Scan for the cell matching the given text and deliver its (X, Y) coordinate at center. 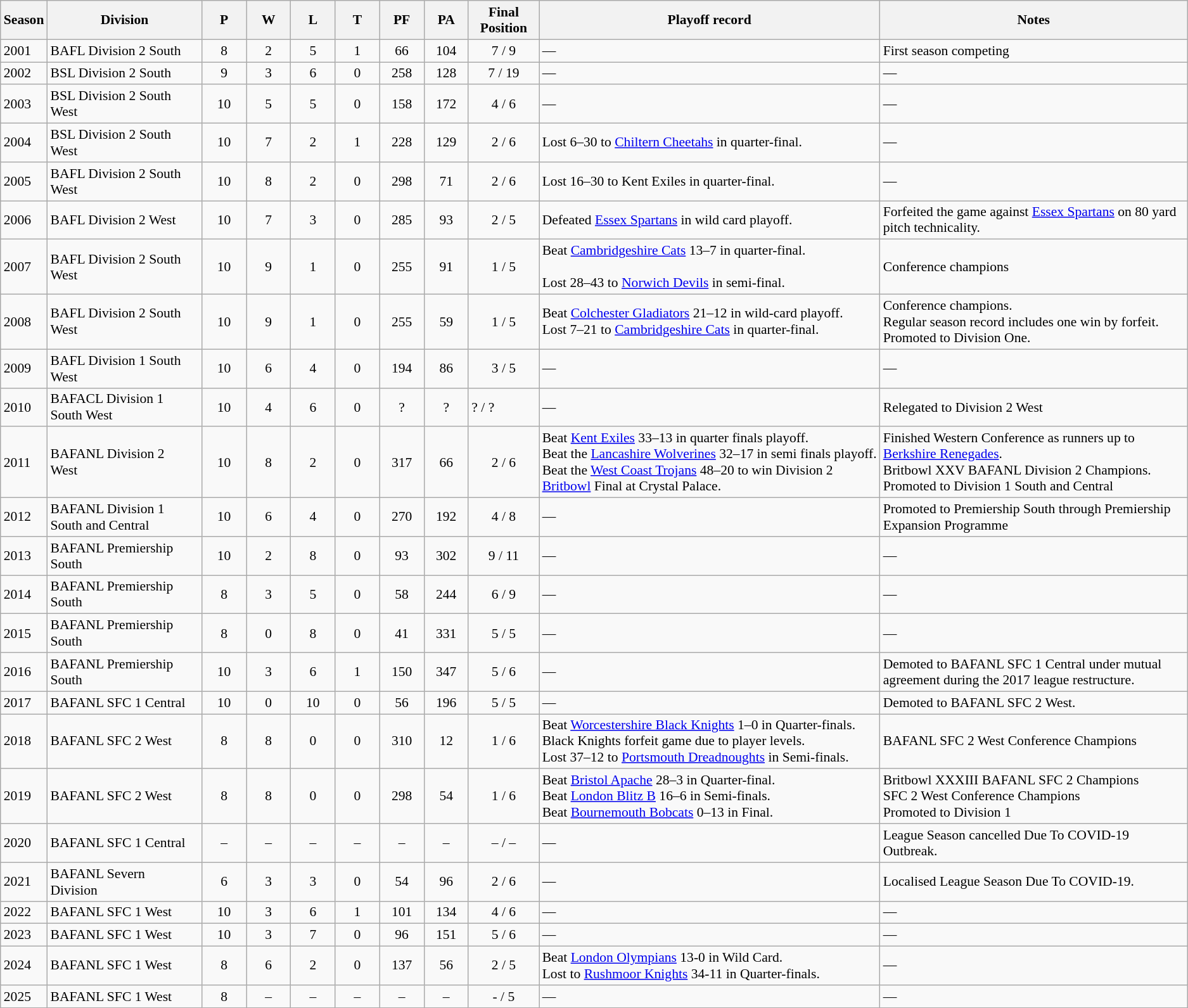
- / 5 (503, 997)
2011 (24, 463)
L (313, 20)
58 (402, 594)
2020 (24, 843)
Conference champions (1034, 267)
Demoted to BAFANL SFC 2 West. (1034, 703)
Britbowl XXXIII BAFANL SFC 2 Champions SFC 2 West Conference Champions Promoted to Division 1 (1034, 797)
BAFANL SFC 2 West Conference Champions (1034, 741)
BSL Division 2 South (124, 73)
Season (24, 20)
Demoted to BAFANL SFC 1 Central under mutual agreement during the 2017 league restructure. (1034, 672)
3 / 5 (503, 369)
7 / 19 (503, 73)
2019 (24, 797)
Lost 16–30 to Kent Exiles in quarter-final. (710, 181)
2023 (24, 935)
Relegated to Division 2 West (1034, 407)
151 (446, 935)
258 (402, 73)
2025 (24, 997)
2022 (24, 912)
150 (402, 672)
7 / 9 (503, 51)
86 (446, 369)
137 (402, 966)
Localised League Season Due To COVID-19. (1034, 882)
4 / 8 (503, 517)
228 (402, 143)
41 (402, 634)
12 (446, 741)
2004 (24, 143)
2014 (24, 594)
2017 (24, 703)
71 (446, 181)
BAFL Division 2 South (124, 51)
Beat Bristol Apache 28–3 in Quarter-final.Beat London Blitz B 16–6 in Semi-finals.Beat Bournemouth Bobcats 0–13 in Final. (710, 797)
59 (446, 322)
302 (446, 556)
172 (446, 104)
Division (124, 20)
317 (402, 463)
Playoff record (710, 20)
W (269, 20)
194 (402, 369)
? / ? (503, 407)
2001 (24, 51)
2015 (24, 634)
BAFL Division 1 South West (124, 369)
347 (446, 672)
2008 (24, 322)
Defeated Essex Spartans in wild card playoff. (710, 220)
Notes (1034, 20)
2010 (24, 407)
2021 (24, 882)
192 (446, 517)
6 / 9 (503, 594)
2006 (24, 220)
Promoted to Premiership South through Premiership Expansion Programme (1034, 517)
P (224, 20)
158 (402, 104)
104 (446, 51)
Conference champions.Regular season record includes one win by forfeit.Promoted to Division One. (1034, 322)
Finished Western Conference as runners up to Berkshire Renegades.Britbowl XXV BAFANL Division 2 Champions.Promoted to Division 1 South and Central (1034, 463)
2007 (24, 267)
2016 (24, 672)
Beat Colchester Gladiators 21–12 in wild-card playoff.Lost 7–21 to Cambridgeshire Cats in quarter-final. (710, 322)
2013 (24, 556)
331 (446, 634)
BAFANL Division 1 South and Central (124, 517)
PA (446, 20)
First season competing (1034, 51)
244 (446, 594)
League Season cancelled Due To COVID-19 Outbreak. (1034, 843)
2018 (24, 741)
2012 (24, 517)
270 (402, 517)
Lost 6–30 to Chiltern Cheetahs in quarter-final. (710, 143)
101 (402, 912)
2024 (24, 966)
91 (446, 267)
– / – (503, 843)
9 / 11 (503, 556)
BAFANL Division 2 West (124, 463)
PF (402, 20)
Final Position (503, 20)
Beat London Olympians 13-0 in Wild Card.Lost to Rushmoor Knights 34-11 in Quarter-finals. (710, 966)
285 (402, 220)
T (357, 20)
BAFACL Division 1 South West (124, 407)
2003 (24, 104)
196 (446, 703)
134 (446, 912)
BAFL Division 2 West (124, 220)
Forfeited the game against Essex Spartans on 80 yard pitch technicality. (1034, 220)
128 (446, 73)
2009 (24, 369)
310 (402, 741)
2005 (24, 181)
2002 (24, 73)
BAFANL Severn Division (124, 882)
129 (446, 143)
Beat Cambridgeshire Cats 13–7 in quarter-final.Lost 28–43 to Norwich Devils in semi-final. (710, 267)
